Pinpoint the cell where the given text exists, returning its (X, Y) midpoint coordinate. 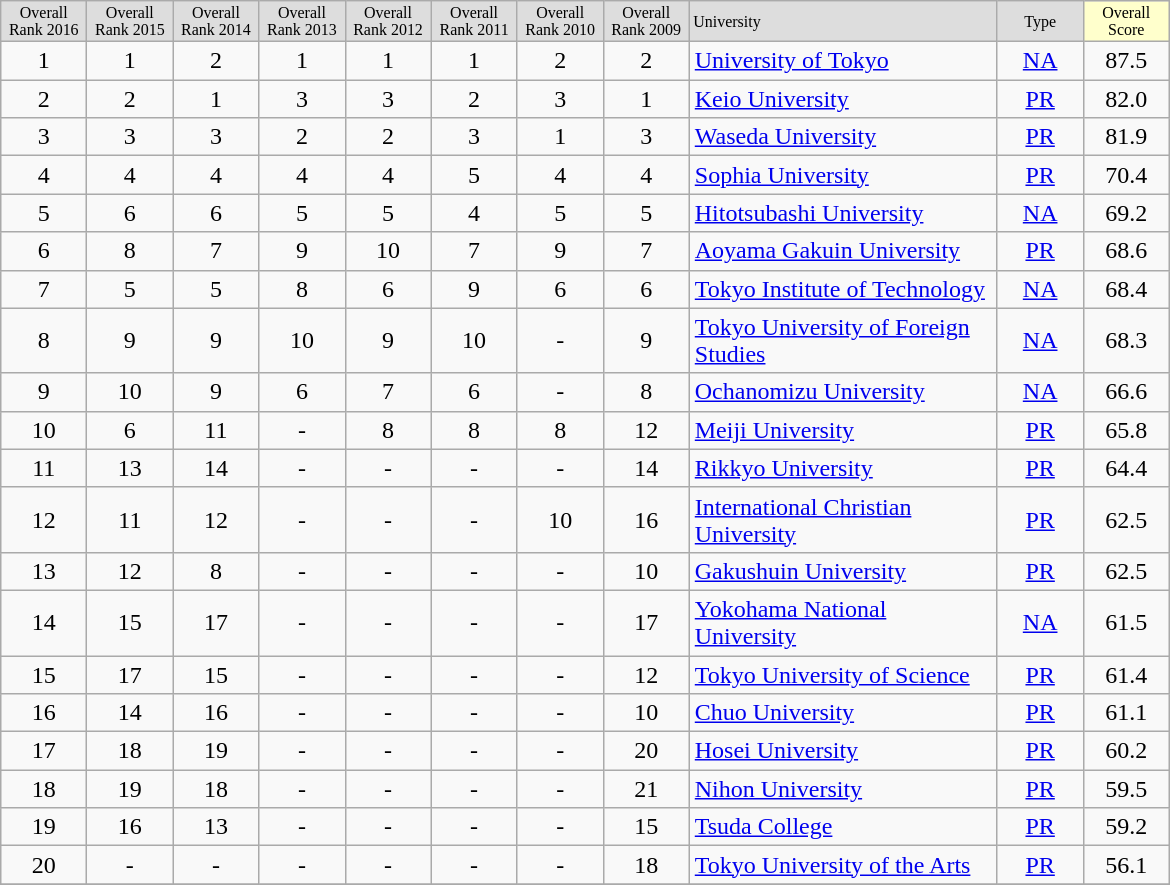
Tokyo University of Science (843, 675)
Tokyo Institute of Technology (843, 289)
University (843, 22)
Tokyo University of Foreign Studies (843, 340)
Chuo University (843, 713)
Overall Rank 2016 (44, 22)
70.4 (1126, 175)
Type (1040, 22)
61.5 (1126, 622)
Overall Rank 2009 (646, 22)
Overall Rank 2015 (130, 22)
Overall Rank 2011 (474, 22)
Meiji University (843, 430)
Hitotsubashi University (843, 213)
68.3 (1126, 340)
61.1 (1126, 713)
59.2 (1126, 827)
64.4 (1126, 468)
Gakushuin University (843, 571)
Aoyama Gakuin University (843, 251)
68.4 (1126, 289)
59.5 (1126, 789)
Overall Rank 2013 (302, 22)
Yokohama National University (843, 622)
69.2 (1126, 213)
Hosei University (843, 751)
Nihon University (843, 789)
Ochanomizu University (843, 392)
21 (646, 789)
82.0 (1126, 99)
International Christian University (843, 520)
Waseda University (843, 137)
Overall Rank 2010 (560, 22)
Rikkyo University (843, 468)
65.8 (1126, 430)
87.5 (1126, 61)
Overall Score (1126, 22)
Sophia University (843, 175)
66.6 (1126, 392)
56.1 (1126, 865)
81.9 (1126, 137)
60.2 (1126, 751)
Overall Rank 2012 (388, 22)
Tsuda College (843, 827)
68.6 (1126, 251)
61.4 (1126, 675)
Tokyo University of the Arts (843, 865)
Overall Rank 2014 (216, 22)
Keio University (843, 99)
University of Tokyo (843, 61)
